Return [x, y] of the center of cell containing provided text 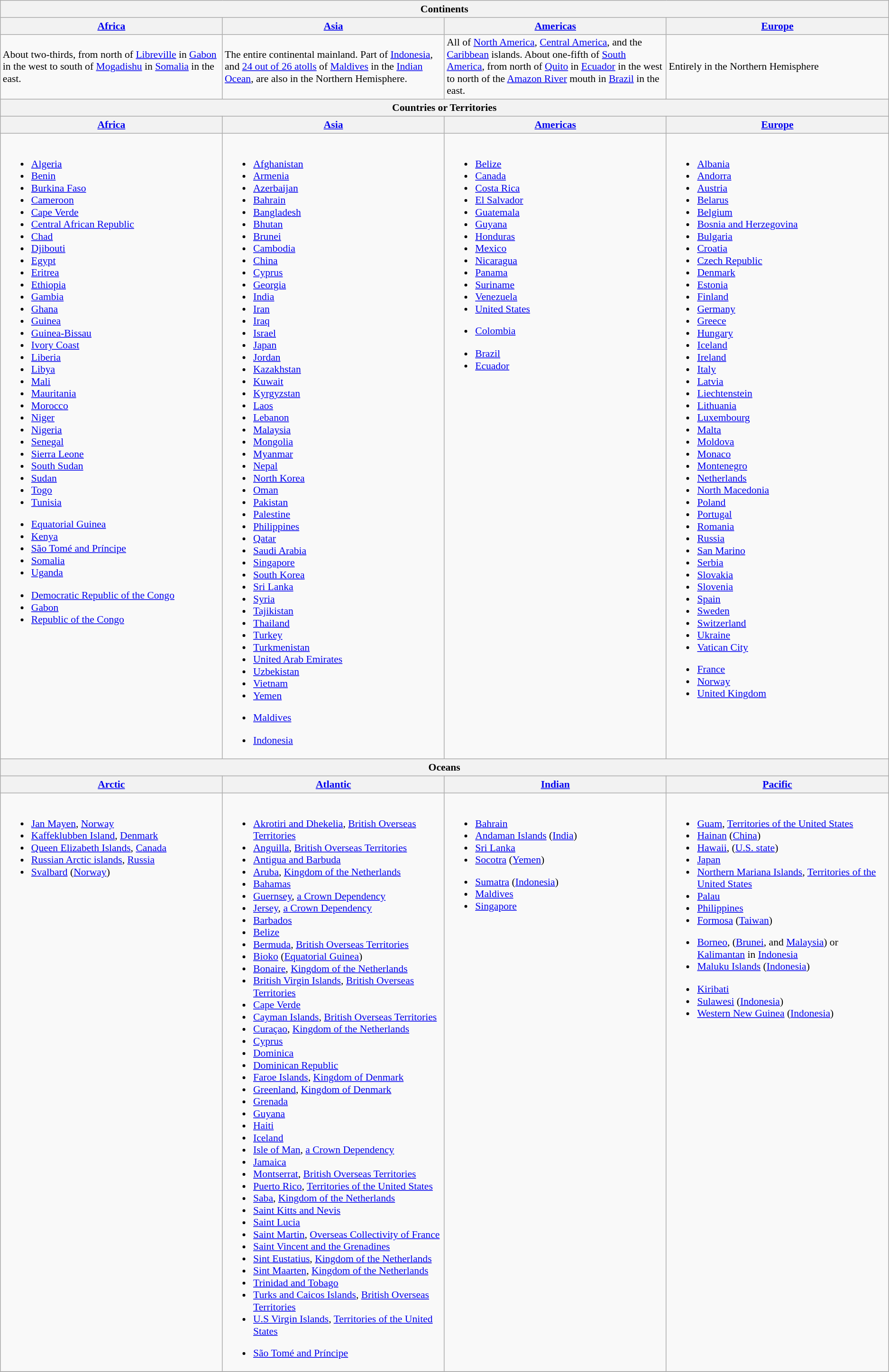
Atlantic [333, 784]
Oceans [445, 768]
Jan Mayen, NorwayKaffeklubben Island, DenmarkQueen Elizabeth Islands, CanadaRussian Arctic islands, RussiaSvalbard (Norway) [111, 1082]
About two-thirds, from north of Libreville in Gabon in the west to south of Mogadishu in Somalia in the east. [111, 67]
BahrainAndaman Islands (India)Sri LankaSocotra (Yemen)Sumatra (Indonesia)MaldivesSingapore [555, 1082]
Indian [555, 784]
Continents [445, 9]
BelizeCanadaCosta RicaEl SalvadorGuatemalaGuyanaHondurasMexicoNicaraguaPanamaSurinameVenezuelaUnited StatesColombiaBrazilEcuador [555, 446]
Entirely in the Northern Hemisphere [777, 67]
Pacific [777, 784]
Arctic [111, 784]
The entire continental mainland. Part of Indonesia, and 24 out of 26 atolls of Maldives in the Indian Ocean, are also in the Northern Hemisphere. [333, 67]
Countries or Territories [445, 108]
